Locate the cell with the specified text and output its [x, y] center coordinate. 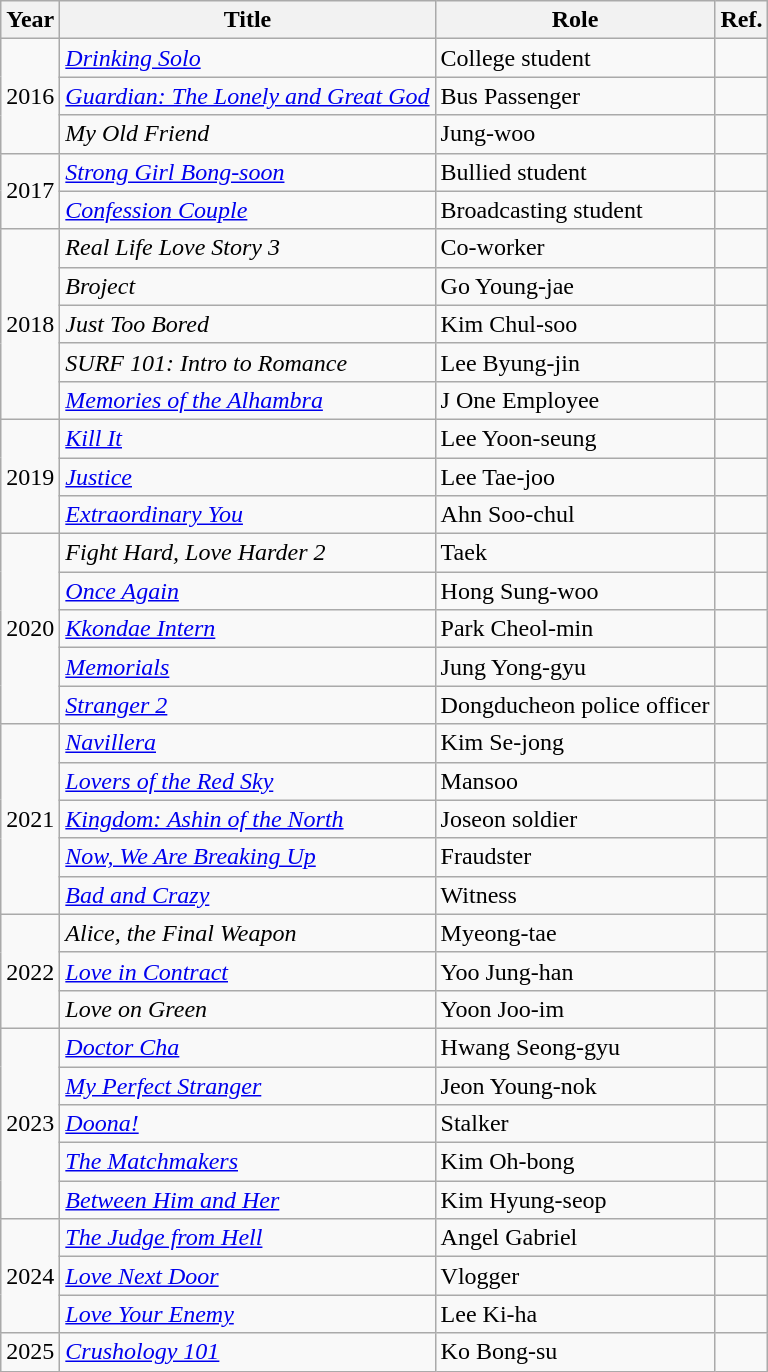
2025 [30, 1352]
Guardian: The Lonely and Great God [248, 96]
The Judge from Hell [248, 1238]
Year [30, 20]
Memories of the Alhambra [248, 400]
Lee Yoon-seung [575, 438]
Between Him and Her [248, 1200]
Bad and Crazy [248, 895]
Alice, the Final Weapon [248, 933]
Lee Byung-jin [575, 362]
Yoo Jung-han [575, 971]
Kill It [248, 438]
Fraudster [575, 857]
Doctor Cha [248, 1047]
The Matchmakers [248, 1162]
Kim Oh-bong [575, 1162]
Go Young-jae [575, 286]
2016 [30, 96]
Stalker [575, 1124]
Crushology 101 [248, 1352]
Lee Ki-ha [575, 1314]
Strong Girl Bong-soon [248, 172]
Stranger 2 [248, 705]
My Old Friend [248, 134]
Love on Green [248, 1009]
Bullied student [575, 172]
Now, We Are Breaking Up [248, 857]
Myeong-tae [575, 933]
2017 [30, 191]
Once Again [248, 591]
Vlogger [575, 1276]
Drinking Solo [248, 58]
Ref. [742, 20]
Navillera [248, 743]
Real Life Love Story 3 [248, 248]
Confession Couple [248, 210]
Extraordinary You [248, 515]
2021 [30, 819]
Lee Tae-joo [575, 477]
Fight Hard, Love Harder 2 [248, 553]
2023 [30, 1123]
J One Employee [575, 400]
Ko Bong-su [575, 1352]
Witness [575, 895]
2024 [30, 1276]
Broadcasting student [575, 210]
Hwang Seong-gyu [575, 1047]
Love Your Enemy [248, 1314]
Lovers of the Red Sky [248, 781]
Kkondae Intern [248, 629]
Park Cheol-min [575, 629]
SURF 101: Intro to Romance [248, 362]
Love Next Door [248, 1276]
Hong Sung-woo [575, 591]
Doona! [248, 1124]
Joseon soldier [575, 819]
Broject [248, 286]
Ahn Soo-chul [575, 515]
Jeon Young-nok [575, 1085]
2018 [30, 324]
My Perfect Stranger [248, 1085]
Love in Contract [248, 971]
Co-worker [575, 248]
Mansoo [575, 781]
Taek [575, 553]
Dongducheon police officer [575, 705]
Yoon Joo-im [575, 1009]
Angel Gabriel [575, 1238]
2022 [30, 971]
Just Too Bored [248, 324]
2020 [30, 629]
Kim Hyung-seop [575, 1200]
Memorials [248, 667]
Jung-woo [575, 134]
Kim Se-jong [575, 743]
Role [575, 20]
Kim Chul-soo [575, 324]
2019 [30, 476]
Justice [248, 477]
Bus Passenger [575, 96]
Title [248, 20]
Jung Yong-gyu [575, 667]
Kingdom: Ashin of the North [248, 819]
College student [575, 58]
